Capture the cell that displays the provided text and extract its (X, Y) central coordinate. 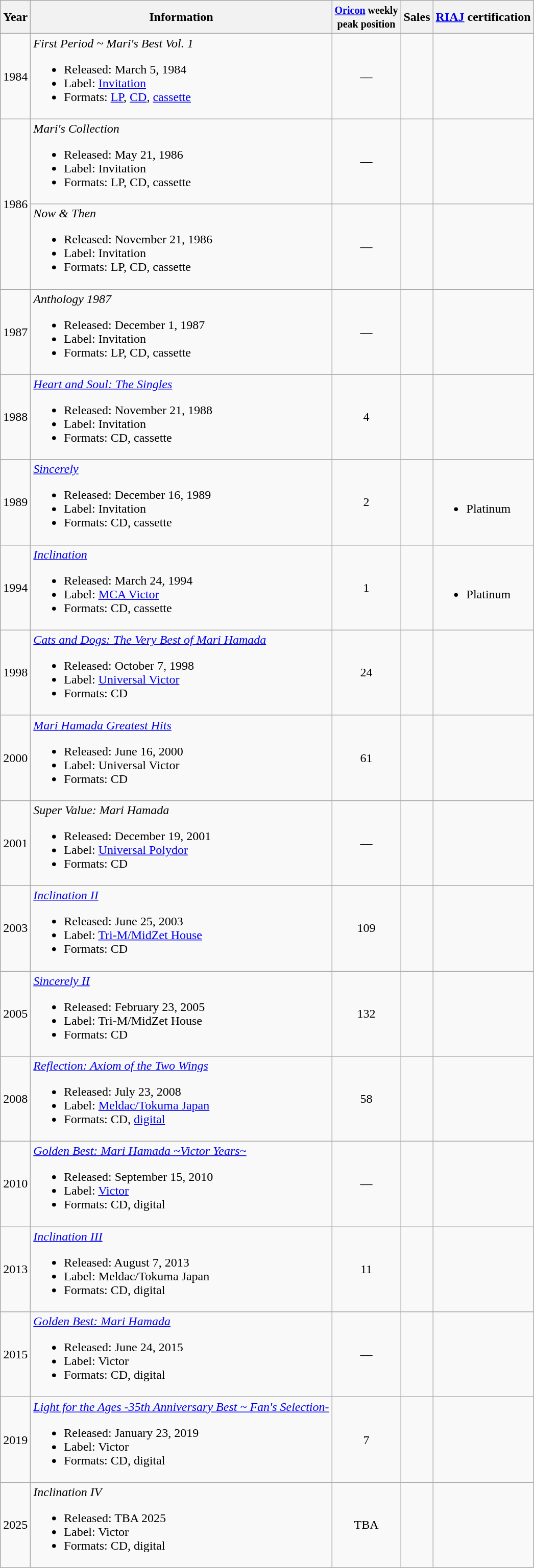
109 (367, 928)
Inclination IIReleased: June 25, 2003Label: Tri-M/MidZet HouseFormats: CD (181, 928)
Year (15, 17)
Golden Best: Mari Hamada ~Victor Years~Released: September 15, 2010Label: VictorFormats: CD, digital (181, 1184)
Inclination IVReleased: TBA 2025Label: VictorFormats: CD, digital (181, 1525)
1 (367, 588)
Anthology 1987Released: December 1, 1987Label: InvitationFormats: LP, CD, cassette (181, 332)
Cats and Dogs: The Very Best of Mari HamadaReleased: October 7, 1998Label: Universal VictorFormats: CD (181, 672)
2005 (15, 1014)
2001 (15, 843)
Super Value: Mari HamadaReleased: December 19, 2001Label: Universal PolydorFormats: CD (181, 843)
Information (181, 17)
InclinationReleased: March 24, 1994Label: MCA VictorFormats: CD, cassette (181, 588)
7 (367, 1439)
2013 (15, 1269)
1987 (15, 332)
61 (367, 758)
Sincerely IIReleased: February 23, 2005Label: Tri-M/MidZet HouseFormats: CD (181, 1014)
2008 (15, 1099)
58 (367, 1099)
2025 (15, 1525)
2015 (15, 1355)
2019 (15, 1439)
2 (367, 502)
24 (367, 672)
Golden Best: Mari HamadaReleased: June 24, 2015Label: VictorFormats: CD, digital (181, 1355)
Sales (417, 17)
Oricon weeklypeak position (367, 17)
Mari's CollectionReleased: May 21, 1986Label: InvitationFormats: LP, CD, cassette (181, 161)
RIAJ certification (483, 17)
1998 (15, 672)
1988 (15, 417)
First Period ~ Mari's Best Vol. 1Released: March 5, 1984Label: InvitationFormats: LP, CD, cassette (181, 77)
1984 (15, 77)
2010 (15, 1184)
1986 (15, 204)
2003 (15, 928)
1989 (15, 502)
Reflection: Axiom of the Two WingsReleased: July 23, 2008Label: Meldac/Tokuma JapanFormats: CD, digital (181, 1099)
4 (367, 417)
1994 (15, 588)
Mari Hamada Greatest HitsReleased: June 16, 2000Label: Universal VictorFormats: CD (181, 758)
TBA (367, 1525)
2000 (15, 758)
Inclination IIIReleased: August 7, 2013Label: Meldac/Tokuma JapanFormats: CD, digital (181, 1269)
Heart and Soul: The SinglesReleased: November 21, 1988Label: InvitationFormats: CD, cassette (181, 417)
Now & ThenReleased: November 21, 1986Label: InvitationFormats: LP, CD, cassette (181, 247)
SincerelyReleased: December 16, 1989Label: InvitationFormats: CD, cassette (181, 502)
132 (367, 1014)
11 (367, 1269)
Light for the Ages -35th Anniversary Best ~ Fan's Selection-Released: January 23, 2019Label: VictorFormats: CD, digital (181, 1439)
